Return the [x, y] coordinate for the center point of the cell that contains the specified text.  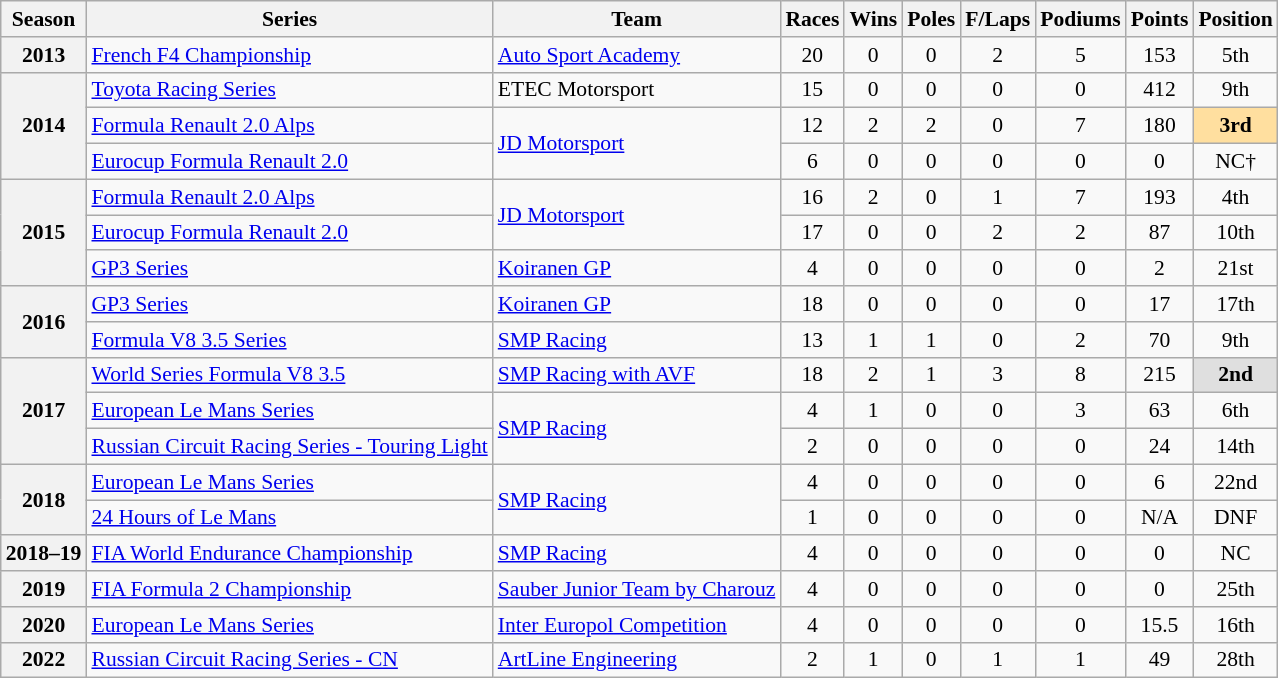
15.5 [1160, 625]
3rd [1235, 126]
2019 [44, 589]
Team [637, 19]
10th [1235, 233]
Formula V8 3.5 Series [289, 340]
F/Laps [998, 19]
Russian Circuit Racing Series - CN [289, 660]
49 [1160, 660]
Series [289, 19]
2017 [44, 410]
215 [1160, 375]
Position [1235, 19]
FIA World Endurance Championship [289, 554]
2013 [44, 55]
12 [812, 126]
Poles [931, 19]
13 [812, 340]
Inter Europol Competition [637, 625]
DNF [1235, 518]
Season [44, 19]
16 [812, 197]
Points [1160, 19]
2014 [44, 126]
87 [1160, 233]
Sauber Junior Team by Charouz [637, 589]
28th [1235, 660]
FIA Formula 2 Championship [289, 589]
24 [1160, 447]
180 [1160, 126]
24 Hours of Le Mans [289, 518]
Races [812, 19]
21st [1235, 269]
Podiums [1080, 19]
NC [1235, 554]
14th [1235, 447]
Auto Sport Academy [637, 55]
193 [1160, 197]
153 [1160, 55]
Russian Circuit Racing Series - Touring Light [289, 447]
Wins [873, 19]
6th [1235, 411]
ETEC Motorsport [637, 90]
N/A [1160, 518]
412 [1160, 90]
22nd [1235, 482]
25th [1235, 589]
5th [1235, 55]
5 [1080, 55]
NC† [1235, 162]
4th [1235, 197]
15 [812, 90]
2015 [44, 232]
2022 [44, 660]
ArtLine Engineering [637, 660]
2018–19 [44, 554]
20 [812, 55]
French F4 Championship [289, 55]
World Series Formula V8 3.5 [289, 375]
63 [1160, 411]
SMP Racing with AVF [637, 375]
16th [1235, 625]
70 [1160, 340]
8 [1080, 375]
2018 [44, 500]
2016 [44, 322]
2020 [44, 625]
17th [1235, 304]
2nd [1235, 375]
Toyota Racing Series [289, 90]
